Detect which cell encompasses the target text, then output its (X, Y) center coordinate. 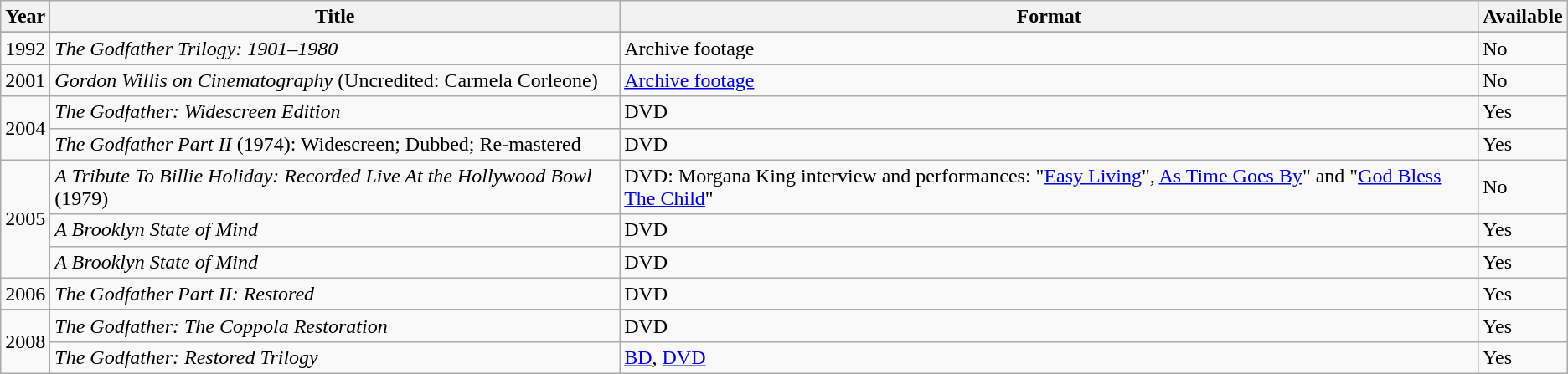
2008 (25, 341)
The Godfather Trilogy: 1901–1980 (335, 49)
DVD: Morgana King interview and performances: "Easy Living", As Time Goes By" and "God Bless The Child" (1049, 187)
Available (1523, 17)
2006 (25, 294)
The Godfather Part II: Restored (335, 294)
2004 (25, 128)
The Godfather: The Coppola Restoration (335, 325)
Title (335, 17)
Format (1049, 17)
Gordon Willis on Cinematography (Uncredited: Carmela Corleone) (335, 80)
1992 (25, 49)
The Godfather: Restored Trilogy (335, 357)
BD, DVD (1049, 357)
A Tribute To Billie Holiday: Recorded Live At the Hollywood Bowl (1979) (335, 187)
Year (25, 17)
The Godfather: Widescreen Edition (335, 112)
2005 (25, 219)
2001 (25, 80)
The Godfather Part II (1974): Widescreen; Dubbed; Re-mastered (335, 144)
